Identify which cell holds the provided text, then report its (X, Y) central coordinate. 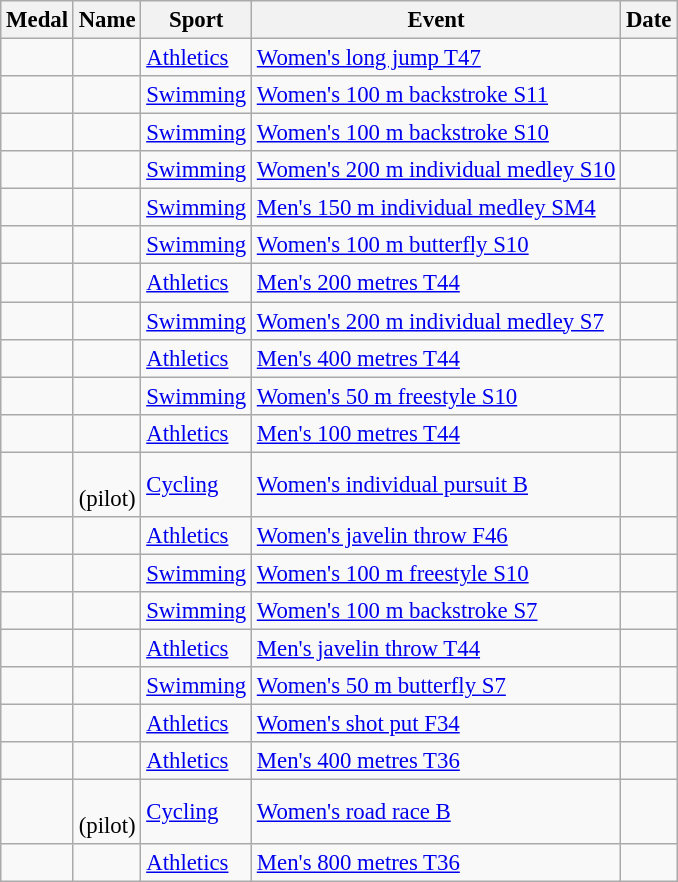
Women's road race B (436, 812)
Date (649, 20)
Men's 400 metres T36 (436, 761)
Men's 400 metres T44 (436, 358)
Medal (38, 20)
Men's 150 m individual medley SM4 (436, 208)
Women's 100 m backstroke S11 (436, 95)
Women's 200 m individual medley S10 (436, 170)
Women's 50 m butterfly S7 (436, 686)
Women's 200 m individual medley S7 (436, 321)
Women's shot put F34 (436, 724)
Men's 100 metres T44 (436, 433)
Women's 100 m backstroke S10 (436, 133)
Women's individual pursuit B (436, 484)
Women's 100 m butterfly S10 (436, 245)
Event (436, 20)
Sport (196, 20)
Women's long jump T47 (436, 58)
Women's 100 m freestyle S10 (436, 573)
Women's javelin throw F46 (436, 536)
Women's 100 m backstroke S7 (436, 611)
Men's 200 metres T44 (436, 283)
Men's javelin throw T44 (436, 648)
Women's 50 m freestyle S10 (436, 396)
Men's 800 metres T36 (436, 863)
Name (107, 20)
